From the cell containing the given text, extract its center point as (x, y) coordinate. 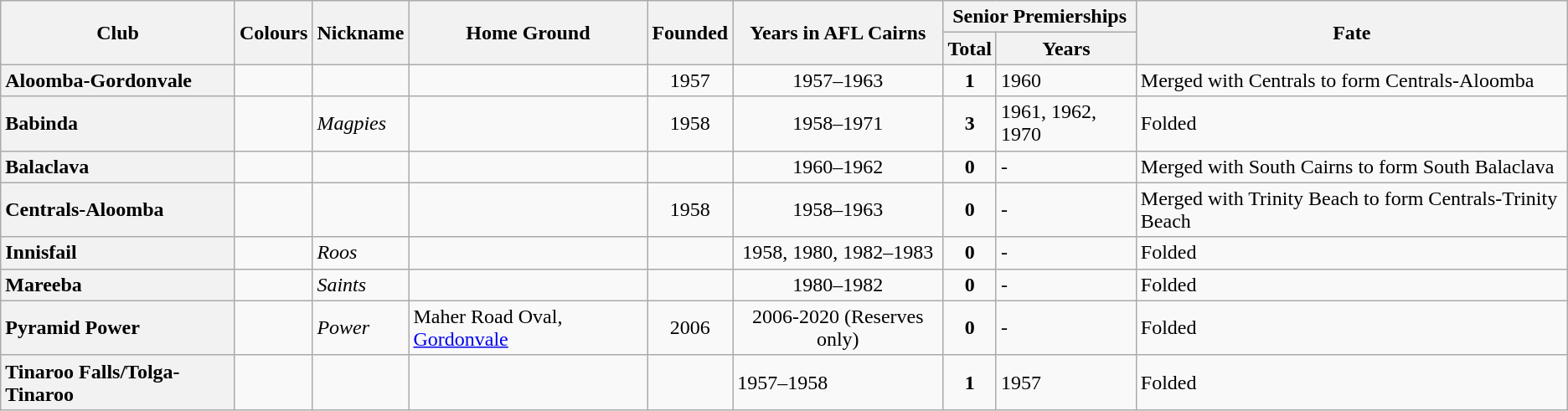
1957–1958 (838, 382)
Tinaroo Falls/Tolga-Tinaroo (118, 382)
Maher Road Oval, Gordonvale (528, 328)
Home Ground (528, 33)
Babinda (118, 124)
Fate (1352, 33)
1958–1963 (838, 209)
Years in AFL Cairns (838, 33)
Merged with Trinity Beach to form Centrals-Trinity Beach (1352, 209)
Balaclava (118, 167)
Centrals-Aloomba (118, 209)
1960–1962 (838, 167)
1980–1982 (838, 285)
Merged with South Cairns to form South Balaclava (1352, 167)
1961, 1962, 1970 (1065, 124)
Magpies (360, 124)
Roos (360, 253)
Total (970, 49)
3 (970, 124)
Colours (273, 33)
Nickname (360, 33)
Senior Premierships (1039, 17)
Saints (360, 285)
Club (118, 33)
Pyramid Power (118, 328)
1957–1963 (838, 80)
1960 (1065, 80)
Years (1065, 49)
1958, 1980, 1982–1983 (838, 253)
Innisfail (118, 253)
Power (360, 328)
Mareeba (118, 285)
Founded (690, 33)
1958–1971 (838, 124)
2006-2020 (Reserves only) (838, 328)
Merged with Centrals to form Centrals-Aloomba (1352, 80)
Aloomba-Gordonvale (118, 80)
2006 (690, 328)
